Locate the cell with the specified text and output its (X, Y) center coordinate. 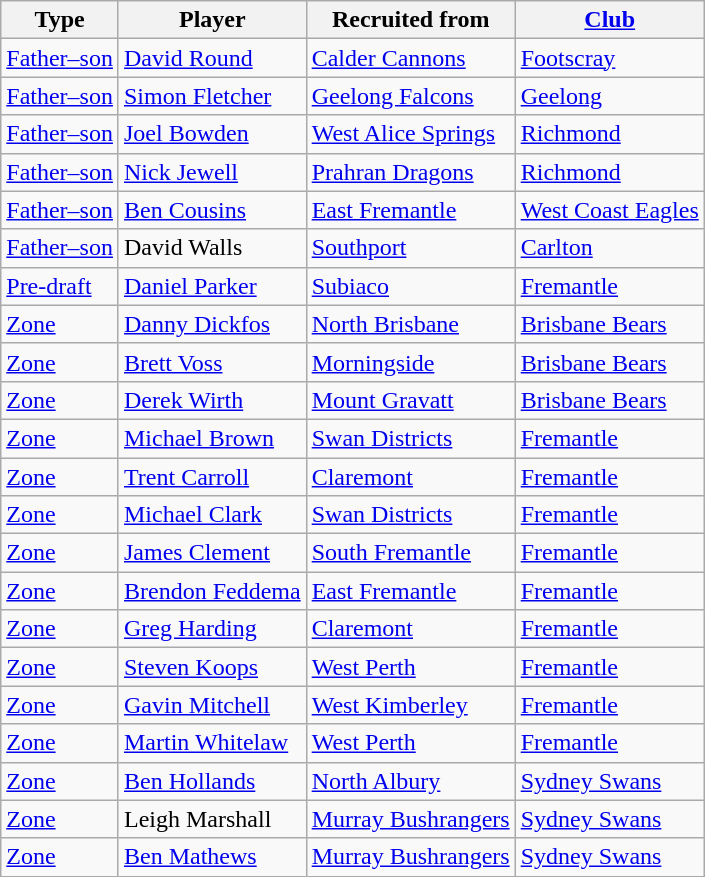
Trent Carroll (212, 477)
West Coast Eagles (610, 210)
South Fremantle (410, 553)
Greg Harding (212, 629)
Carlton (610, 248)
Footscray (610, 58)
Southport (410, 248)
Brendon Feddema (212, 591)
Daniel Parker (212, 286)
Simon Fletcher (212, 96)
Brett Voss (212, 362)
Pre-draft (60, 286)
Recruited from (410, 20)
Mount Gravatt (410, 400)
Danny Dickfos (212, 324)
Martin Whitelaw (212, 743)
North Albury (410, 781)
Player (212, 20)
Ben Mathews (212, 857)
Steven Koops (212, 667)
Leigh Marshall (212, 819)
Joel Bowden (212, 134)
Ben Hollands (212, 781)
Gavin Mitchell (212, 705)
Subiaco (410, 286)
North Brisbane (410, 324)
Ben Cousins (212, 210)
Derek Wirth (212, 400)
West Alice Springs (410, 134)
Geelong Falcons (410, 96)
Michael Clark (212, 515)
Club (610, 20)
West Kimberley (410, 705)
Michael Brown (212, 438)
David Walls (212, 248)
David Round (212, 58)
Prahran Dragons (410, 172)
Nick Jewell (212, 172)
Type (60, 20)
James Clement (212, 553)
Geelong (610, 96)
Calder Cannons (410, 58)
Morningside (410, 362)
